Scan for the cell matching the given text and deliver its [X, Y] coordinate at center. 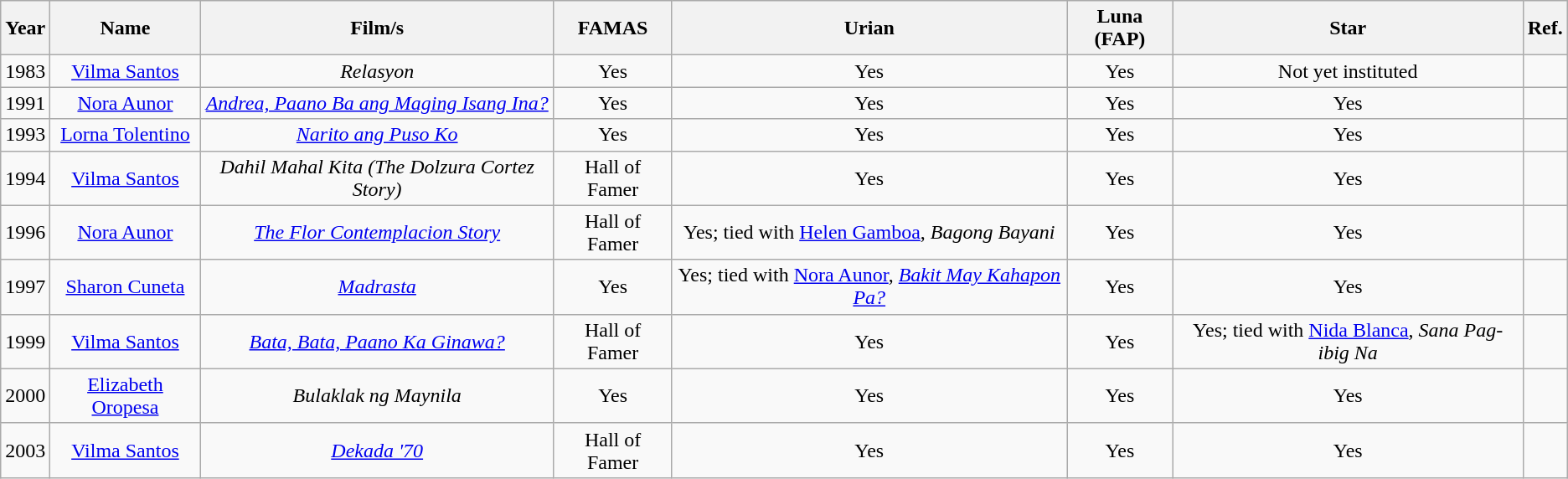
Dahil Mahal Kita (The Dolzura Cortez Story) [377, 178]
Yes; tied with Nora Aunor, Bakit May Kahapon Pa? [869, 286]
1996 [25, 233]
Luna (FAP) [1121, 28]
Bata, Bata, Paano Ka Ginawa? [377, 342]
Not yet instituted [1348, 71]
Star [1348, 28]
Ref. [1545, 28]
1991 [25, 103]
1997 [25, 286]
Sharon Cuneta [126, 286]
Dekada '70 [377, 451]
Narito ang Puso Ko [377, 135]
Andrea, Paano Ba ang Maging Isang Ina? [377, 103]
1983 [25, 71]
Madrasta [377, 286]
Bulaklak ng Maynila [377, 395]
Lorna Tolentino [126, 135]
Yes; tied with Helen Gamboa, Bagong Bayani [869, 233]
2003 [25, 451]
Year [25, 28]
Elizabeth Oropesa [126, 395]
Relasyon [377, 71]
1994 [25, 178]
Yes; tied with Nida Blanca, Sana Pag-ibig Na [1348, 342]
The Flor Contemplacion Story [377, 233]
2000 [25, 395]
Urian [869, 28]
Name [126, 28]
1999 [25, 342]
Film/s [377, 28]
FAMAS [613, 28]
1993 [25, 135]
